Detect which cell encompasses the target text, then output its [X, Y] center coordinate. 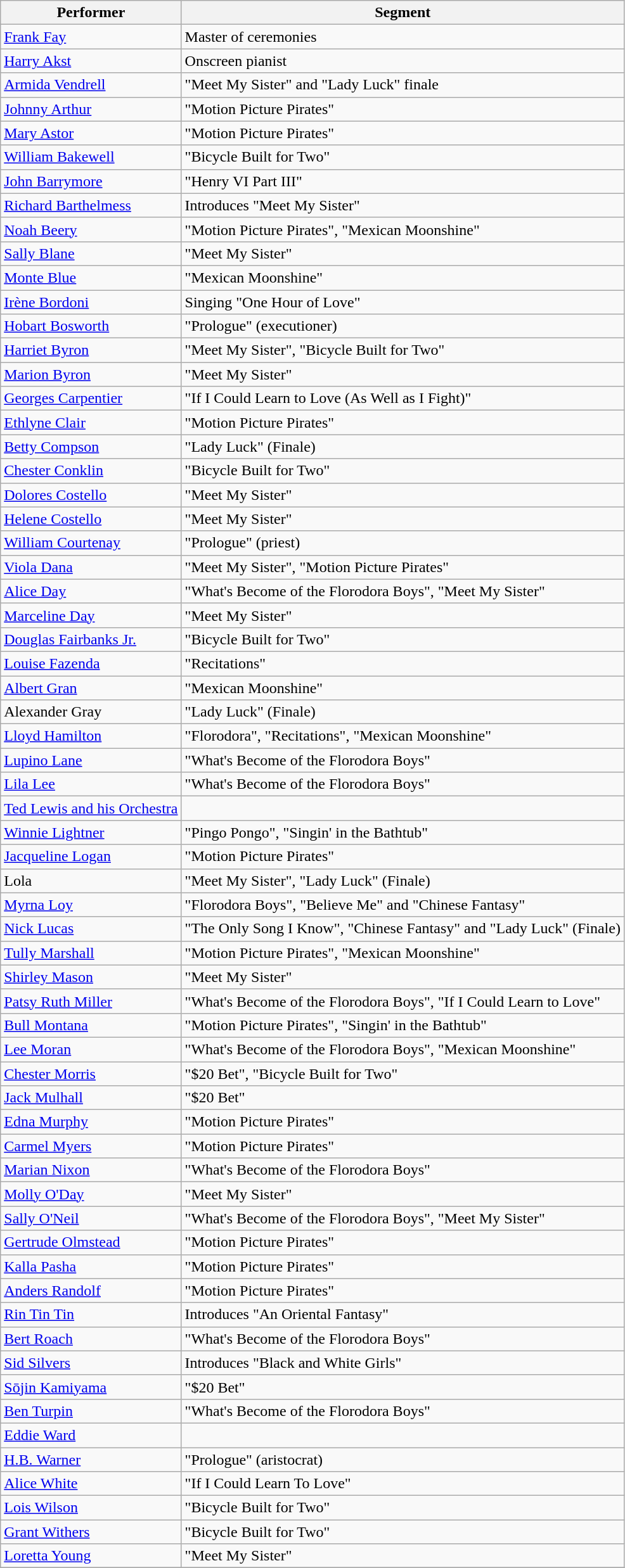
Lupino Lane [91, 760]
Patsy Ruth Miller [91, 1001]
Hobart Bosworth [91, 326]
Nick Lucas [91, 929]
Winnie Lightner [91, 832]
Georges Carpentier [91, 398]
Rin Tin Tin [91, 1315]
Frank Fay [91, 37]
"What's Become of the Florodora Boys", "If I Could Learn to Love" [403, 1001]
"Florodora", "Recitations", "Mexican Moonshine" [403, 736]
Irène Bordoni [91, 302]
Molly O'Day [91, 1194]
Lloyd Hamilton [91, 736]
Ted Lewis and his Orchestra [91, 808]
Chester Morris [91, 1074]
Jack Mulhall [91, 1098]
Gertrude Olmstead [91, 1242]
Armida Vendrell [91, 85]
Alice White [91, 1484]
William Bakewell [91, 157]
Harriet Byron [91, 350]
Chester Conklin [91, 471]
Shirley Mason [91, 977]
Introduces "Meet My Sister" [403, 205]
"What's Become of the Florodora Boys", "Mexican Moonshine" [403, 1049]
Noah Beery [91, 229]
"Meet My Sister", "Motion Picture Pirates" [403, 567]
"If I Could Learn to Love (As Well as I Fight)" [403, 398]
Anders Randolf [91, 1291]
Sally Blane [91, 253]
Eddie Ward [91, 1435]
Marian Nixon [91, 1170]
Bull Montana [91, 1025]
Betty Compson [91, 447]
Segment [403, 13]
"Motion Picture Pirates", "Singin' in the Bathtub" [403, 1025]
"If I Could Learn To Love" [403, 1484]
Marceline Day [91, 615]
Loretta Young [91, 1556]
"Meet My Sister", "Bicycle Built for Two" [403, 350]
Johnny Arthur [91, 109]
Lola [91, 881]
Jacqueline Logan [91, 857]
Richard Barthelmess [91, 205]
Tully Marshall [91, 953]
Mary Astor [91, 133]
Sōjin Kamiyama [91, 1387]
Dolores Costello [91, 495]
Sally O'Neil [91, 1218]
Introduces "An Oriental Fantasy" [403, 1315]
"The Only Song I Know", "Chinese Fantasy" and "Lady Luck" (Finale) [403, 929]
Sid Silvers [91, 1363]
"Prologue" (aristocrat) [403, 1459]
Introduces "Black and White Girls" [403, 1363]
"Prologue" (executioner) [403, 326]
"Henry VI Part III" [403, 181]
H.B. Warner [91, 1459]
"Meet My Sister" and "Lady Luck" finale [403, 85]
Singing "One Hour of Love" [403, 302]
Ethlyne Clair [91, 423]
"$20 Bet", "Bicycle Built for Two" [403, 1074]
Harry Akst [91, 61]
Grant Withers [91, 1532]
Onscreen pianist [403, 61]
Edna Murphy [91, 1122]
Carmel Myers [91, 1146]
Lee Moran [91, 1049]
Lila Lee [91, 784]
Helene Costello [91, 519]
Douglas Fairbanks Jr. [91, 639]
"Pingo Pongo", "Singin' in the Bathtub" [403, 832]
Kalla Pasha [91, 1266]
Monte Blue [91, 277]
"Prologue" (priest) [403, 543]
Bert Roach [91, 1339]
Myrna Loy [91, 905]
William Courtenay [91, 543]
John Barrymore [91, 181]
"Recitations" [403, 663]
Performer [91, 13]
Alexander Gray [91, 712]
Viola Dana [91, 567]
Lois Wilson [91, 1508]
Master of ceremonies [403, 37]
Ben Turpin [91, 1411]
"Meet My Sister", "Lady Luck" (Finale) [403, 881]
Albert Gran [91, 687]
"Florodora Boys", "Believe Me" and "Chinese Fantasy" [403, 905]
Alice Day [91, 591]
Louise Fazenda [91, 663]
Marion Byron [91, 374]
